Provide the (X, Y) coordinate of the cell's center where the given text is located.  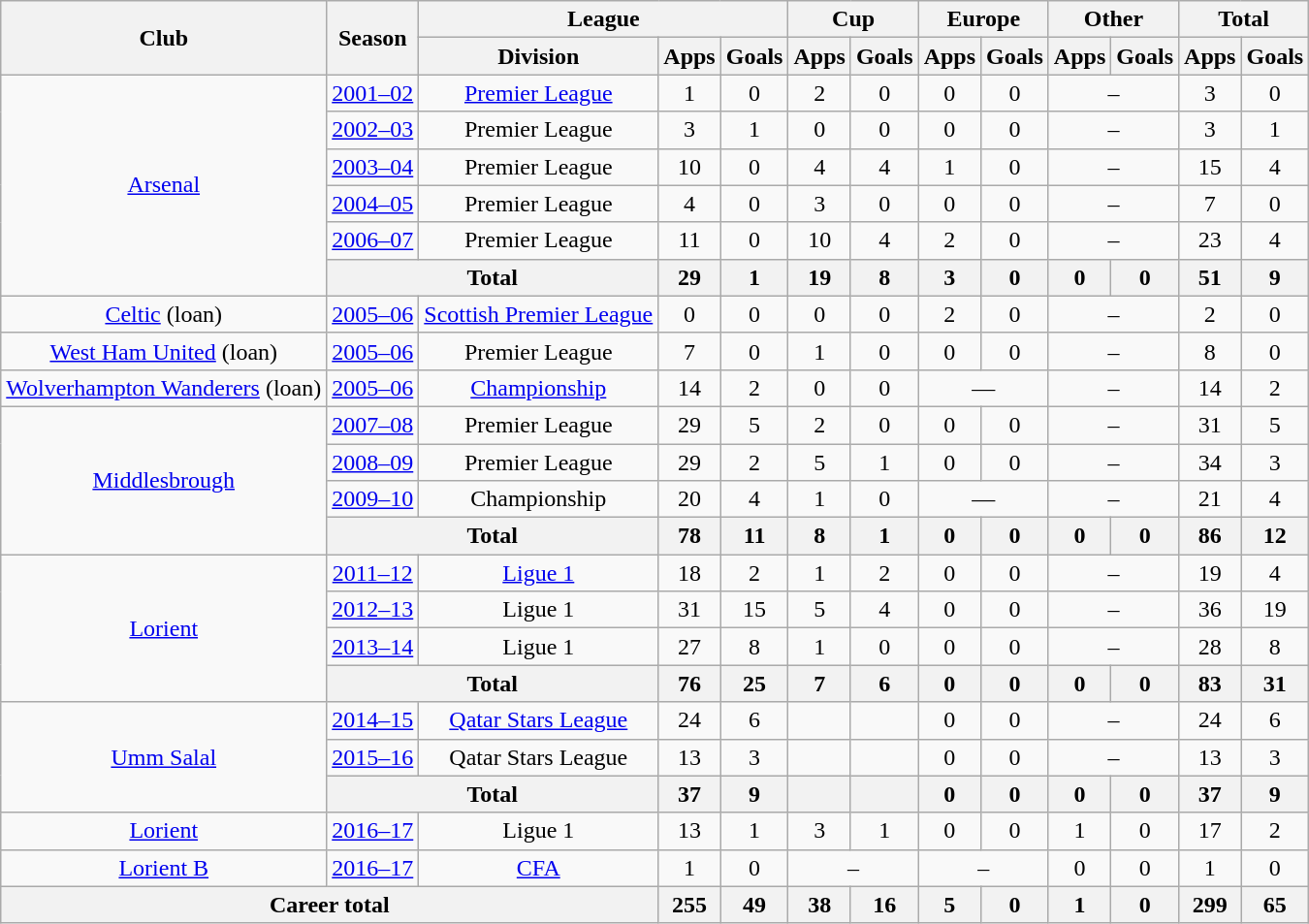
2014–15 (372, 720)
83 (1210, 684)
17 (1210, 831)
Division (539, 56)
51 (1210, 277)
Wolverhampton Wanderers (loan) (164, 388)
86 (1210, 536)
76 (689, 684)
38 (819, 905)
2004–05 (372, 204)
2015–16 (372, 757)
12 (1275, 536)
25 (754, 684)
20 (689, 499)
16 (884, 905)
Cup (853, 19)
23 (1210, 240)
21 (1210, 499)
36 (1210, 610)
2002–03 (372, 130)
65 (1275, 905)
Arsenal (164, 185)
255 (689, 905)
Other (1113, 19)
West Ham United (loan) (164, 351)
CFA (539, 868)
2003–04 (372, 167)
49 (754, 905)
2013–14 (372, 647)
28 (1210, 647)
Umm Salal (164, 757)
Scottish Premier League (539, 314)
2006–07 (372, 240)
34 (1210, 462)
Career total (330, 905)
Club (164, 38)
18 (689, 573)
27 (689, 647)
299 (1210, 905)
Europe (983, 19)
Lorient B (164, 868)
2009–10 (372, 499)
2007–08 (372, 425)
2001–02 (372, 93)
2012–13 (372, 610)
78 (689, 536)
Season (372, 38)
Middlesbrough (164, 480)
2011–12 (372, 573)
Celtic (loan) (164, 314)
2008–09 (372, 462)
League (603, 19)
